Detect which cell encompasses the target text, then output its [x, y] center coordinate. 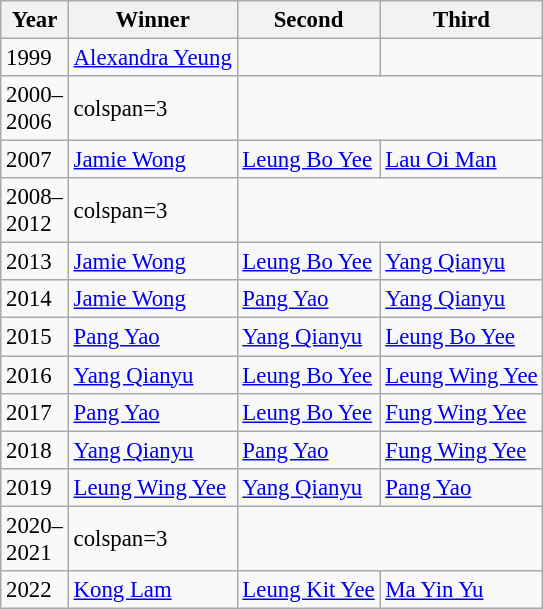
Second [308, 20]
Leung Kit Yee [308, 590]
2008–2012 [35, 210]
Ma Yin Yu [462, 590]
2022 [35, 590]
2014 [35, 299]
1999 [35, 58]
Kong Lam [152, 590]
2013 [35, 262]
Year [35, 20]
2017 [35, 412]
2000–2006 [35, 108]
2020–2021 [35, 538]
2018 [35, 450]
Third [462, 20]
2007 [35, 160]
2015 [35, 337]
Lau Oi Man [462, 160]
Alexandra Yeung [152, 58]
2016 [35, 375]
Winner [152, 20]
2019 [35, 487]
